Find where the given text appears and provide that cell's center as (x, y) coordinate. 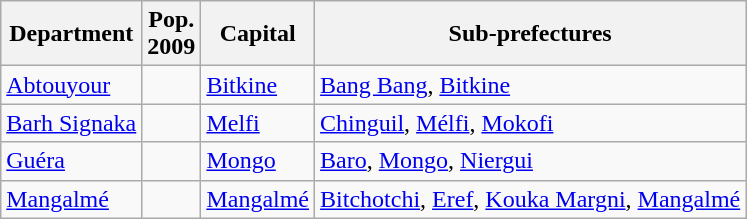
Sub-prefectures (530, 34)
Bitkine (258, 85)
Mongo (258, 161)
Guéra (72, 161)
Barh Signaka (72, 123)
Chinguil, Mélfi, Mokofi (530, 123)
Abtouyour (72, 85)
Bitchotchi, Eref, Kouka Margni, Mangalmé (530, 199)
Baro, Mongo, Niergui (530, 161)
Capital (258, 34)
Department (72, 34)
Pop.2009 (172, 34)
Melfi (258, 123)
Bang Bang, Bitkine (530, 85)
